Identify which cell holds the provided text, then report its [x, y] central coordinate. 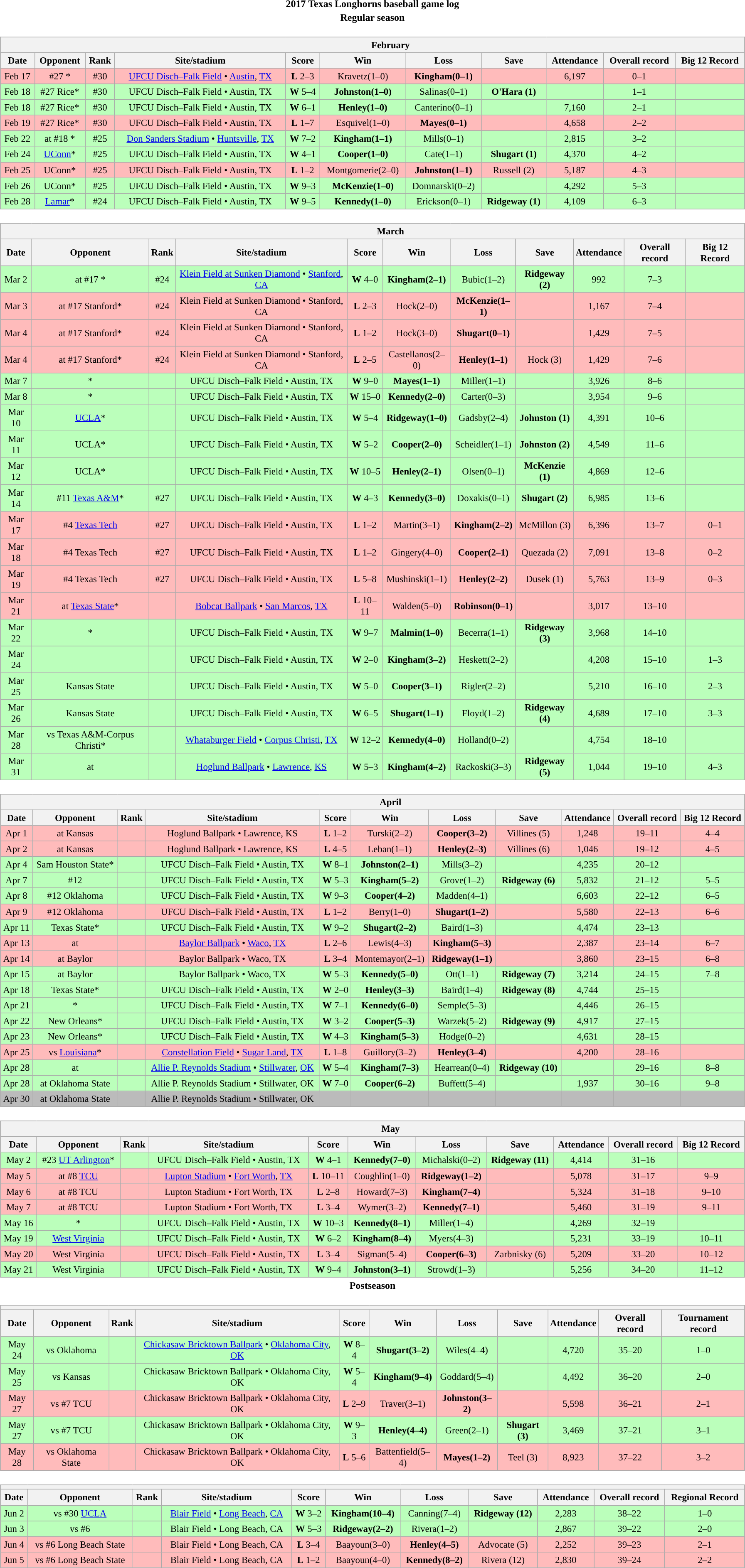
36–20 [630, 1377]
Kennedy(8–1) [382, 1223]
Henley(4–4) [402, 1431]
4–5 [713, 849]
34–20 [644, 1270]
26–15 [647, 1005]
Shugart(1–2) [462, 912]
22–13 [647, 912]
5–5 [713, 880]
5,231 [581, 1238]
Ridgeway (8) [529, 990]
Feb 25 [17, 170]
W 6–1 [303, 108]
Shugart(1–1) [417, 713]
Hock(2–0) [417, 306]
Green(2–1) [467, 1431]
Kennedy(8–2) [434, 1560]
Mayes(1–2) [467, 1457]
3,860 [587, 958]
Michalski(0–2) [451, 1160]
Wiles(4–4) [467, 1350]
33–19 [644, 1238]
10–11 [711, 1238]
Apr 8 [17, 896]
Hearrean(0–4) [462, 1068]
Kennedy(4–0) [417, 740]
vs Kansas [72, 1377]
17–10 [654, 713]
Castellanos(2–0) [417, 360]
Cooper(1–0) [363, 154]
Martin(3–1) [417, 525]
4,446 [587, 1005]
4,414 [581, 1160]
20–12 [647, 865]
29–16 [647, 1068]
Advocate (5) [503, 1544]
4,235 [587, 865]
Russell (2) [514, 170]
Montemayor(2–1) [390, 958]
Leban(1–1) [390, 849]
Hock(3–0) [417, 333]
Apr 15 [17, 974]
Mar 12 [16, 471]
Henley(3–4) [462, 1052]
31–17 [644, 1176]
W 9–4 [328, 1270]
5,580 [587, 912]
Mar 21 [16, 606]
1,167 [599, 306]
4,269 [581, 1223]
Domnarski(0–2) [443, 186]
Kingham(4–2) [417, 767]
W 6–2 [328, 1238]
4–2 [639, 154]
25–15 [647, 990]
15–10 [654, 659]
Rigler(2–2) [483, 686]
0–3 [715, 579]
7–6 [654, 360]
Tournament record [703, 1323]
Battenfield(5–4) [402, 1457]
12–6 [654, 471]
39–22 [629, 1529]
Apr 22 [17, 1021]
Mar 24 [16, 659]
Kennedy(7–0) [382, 1160]
Quezada (2) [545, 552]
May 6 [19, 1192]
Bubic(1–2) [483, 279]
W 9–5 [303, 201]
Sam Houston State* [75, 865]
1–3 [715, 659]
May 24 [17, 1350]
37–21 [630, 1431]
Constellation Field • Sugar Land, TX [233, 1052]
Mar 26 [16, 713]
23–13 [647, 927]
4,492 [573, 1377]
Cate(1–1) [443, 154]
#12 [75, 880]
Montgomerie(2–0) [363, 170]
May 19 [19, 1238]
2,387 [587, 943]
at #17 * [91, 279]
Shugart(0–1) [483, 333]
Mar 2 [16, 279]
Gadsby(2–4) [483, 418]
8–8 [713, 1068]
31–18 [644, 1192]
10–12 [711, 1254]
McKenzie(1–1) [483, 306]
L 1–7 [303, 123]
Apr 2 [17, 849]
3,954 [599, 396]
5,209 [581, 1254]
8–6 [654, 381]
5,598 [573, 1403]
W 9–2 [335, 927]
Apr 7 [17, 880]
Kennedy(6–0) [390, 1005]
Kingham(10–4) [363, 1513]
Scheidler(1–1) [483, 445]
Shugart (2) [545, 499]
2,283 [565, 1513]
Johnston(3–1) [382, 1270]
28–15 [647, 1037]
Mar 17 [16, 525]
Henley(3–3) [390, 990]
3–1 [703, 1431]
Mills(3–2) [462, 865]
Whataburger Field • Corpus Christi, TX [261, 740]
22–12 [647, 896]
1,046 [587, 849]
Sigman(5–4) [382, 1254]
vs Oklahoma State [72, 1457]
7–4 [654, 306]
Ridgeway (6) [529, 880]
Apr 21 [17, 1005]
Myers(4–3) [451, 1238]
May 28 [17, 1457]
Henley(2–3) [462, 849]
Mar 18 [16, 552]
19–10 [654, 767]
May 5 [19, 1176]
4,744 [587, 990]
992 [599, 279]
Regional Record [705, 1497]
Esquivel(1–0) [363, 123]
9–6 [654, 396]
Cooper(6–3) [451, 1254]
February [372, 45]
Grove(1–2) [462, 880]
6,985 [599, 499]
4,109 [575, 201]
Apr 23 [17, 1037]
Kennedy(5–0) [390, 974]
Dusek (1) [545, 579]
Ridgeway (1) [514, 201]
Feb 24 [17, 154]
Hock (3) [545, 360]
4,391 [599, 418]
Apr 4 [17, 865]
11–12 [711, 1270]
24–15 [647, 974]
W 15–0 [365, 396]
Semple(5–3) [462, 1005]
Cooper(2–0) [417, 445]
5,187 [575, 170]
Johnston (1) [545, 418]
May 2 [19, 1160]
Ridgeway(1–2) [451, 1176]
Henley(1–1) [483, 360]
4,208 [599, 659]
#23 UT Arlington* [78, 1160]
Mar 3 [16, 306]
W 4–0 [365, 279]
4,869 [599, 471]
Hodge(0–2) [462, 1037]
16–10 [654, 686]
W 9–0 [365, 381]
6–7 [713, 943]
38–22 [629, 1513]
4,370 [575, 154]
Mushinski(1–1) [417, 579]
L 5–8 [365, 579]
13–8 [654, 552]
Kingham(7–4) [451, 1192]
Kingham(5–2) [390, 880]
Henley(4–5) [434, 1544]
Goddard(5–4) [467, 1377]
6,197 [575, 76]
Salinas(0–1) [443, 92]
37–22 [630, 1457]
Villines (6) [529, 849]
W 6–5 [365, 713]
McKenzie (1) [545, 471]
3–3 [715, 713]
W 8–4 [354, 1350]
Baayoun(3–0) [363, 1544]
4,917 [587, 1021]
9–11 [711, 1207]
Ridgeway (7) [529, 974]
W 10–5 [365, 471]
Olsen(0–1) [483, 471]
Erickson(0–1) [443, 201]
#11 Texas A&M* [91, 499]
13–6 [654, 499]
Apr 25 [17, 1052]
Baayoun(4–0) [363, 1560]
4,720 [573, 1350]
13–7 [654, 525]
1–1 [639, 92]
Shugart(2–2) [390, 927]
5,324 [581, 1192]
Mar 28 [16, 740]
3,469 [573, 1431]
33–20 [644, 1254]
7,160 [575, 108]
8,923 [573, 1457]
Ridgeway(2–2) [363, 1529]
Feb 22 [17, 139]
Kennedy(3–0) [417, 499]
Cooper(3–1) [417, 686]
W 10–3 [328, 1223]
Berry(1–0) [390, 912]
Johnston(1–0) [363, 92]
Mar 31 [16, 767]
O'Hara (1) [514, 92]
5,832 [587, 880]
3,214 [587, 974]
Traver(3–1) [402, 1403]
Ridgeway (4) [545, 713]
Walden(5–0) [417, 606]
19–11 [647, 833]
5,460 [581, 1207]
4,200 [587, 1052]
5,210 [599, 686]
McMillon (3) [545, 525]
Kingham(7–3) [390, 1068]
31–16 [644, 1160]
31–19 [644, 1207]
0–2 [715, 552]
Apr 18 [17, 990]
36–21 [630, 1403]
3,017 [599, 606]
Floyd(1–2) [483, 713]
Ridgeway (12) [503, 1513]
Kennedy(7–1) [451, 1207]
19–12 [647, 849]
May 7 [19, 1207]
Ridgeway(1–1) [462, 958]
Ott(1–1) [462, 974]
Apr 9 [17, 912]
10–6 [654, 418]
Feb 17 [17, 76]
Henley(1–0) [363, 108]
Cooper(2–1) [483, 552]
Canterino(0–1) [443, 108]
Zarbnisky (6) [520, 1254]
6–8 [713, 958]
L 4–5 [335, 849]
vs #30 UCLA [80, 1513]
4,689 [599, 713]
Mar 10 [16, 418]
Ridgeway (9) [529, 1021]
Rivera(1–2) [434, 1529]
Kingham(3–2) [417, 659]
Kingham(9–4) [402, 1377]
Johnston (2) [545, 445]
5–3 [639, 186]
Becerra(1–1) [483, 632]
2–3 [715, 686]
35–20 [630, 1350]
Kingham(2–1) [417, 279]
W 7–1 [335, 1005]
Jun 5 [14, 1560]
Guillory(3–2) [390, 1052]
30–16 [647, 1084]
Miller(1–4) [451, 1223]
Shugart (3) [523, 1431]
Rackoski(3–3) [483, 767]
4,658 [575, 123]
W 12–2 [365, 740]
Kingham(0–1) [443, 76]
Ridgeway (5) [545, 767]
9–10 [711, 1192]
Feb 28 [17, 201]
at #18 * [60, 139]
23–15 [647, 958]
McKenzie(1–0) [363, 186]
W 5–0 [365, 686]
Apr 13 [17, 943]
May 21 [19, 1270]
May 25 [17, 1377]
4,754 [599, 740]
Apr 1 [17, 833]
Rivera (12) [503, 1560]
28–16 [647, 1052]
Mar 7 [16, 381]
18–10 [654, 740]
2,867 [565, 1529]
13–10 [654, 606]
Baird(1–4) [462, 990]
7–5 [654, 333]
4–4 [713, 833]
Cooper(3–2) [462, 833]
Johnston(3–2) [467, 1403]
1,937 [587, 1084]
3,926 [599, 381]
Warzek(5–2) [462, 1021]
vs Oklahoma [72, 1350]
Johnston(2–1) [390, 865]
Buffett(5–4) [462, 1084]
Mayes(0–1) [443, 123]
Jun 2 [14, 1513]
Doxakis(0–1) [483, 499]
Kingham(2–2) [483, 525]
Wymer(3–2) [382, 1207]
4,474 [587, 927]
#27 * [60, 76]
1,248 [587, 833]
L 1–8 [335, 1052]
L 2–6 [335, 943]
Lewis(4–3) [390, 943]
at Texas State* [91, 606]
vs #6 [80, 1529]
Ridgeway (2) [545, 279]
23–14 [647, 943]
Cooper(5–3) [390, 1021]
Heskett(2–2) [483, 659]
6–6 [713, 912]
5,763 [599, 579]
Ridgeway (10) [529, 1068]
L 2–8 [328, 1192]
vs Texas A&M-Corpus Christi* [91, 740]
Turski(2–2) [390, 833]
Malmin(1–0) [417, 632]
Miller(1–1) [483, 381]
Mar 25 [16, 686]
Kennedy(2–0) [417, 396]
Mills(0–1) [443, 139]
Mar 14 [16, 499]
Henley(2–1) [417, 471]
W 7–2 [303, 139]
7–8 [713, 974]
Holland(0–2) [483, 740]
Jun 4 [14, 1544]
Ridgeway (3) [545, 632]
May 20 [19, 1254]
Mayes(1–1) [417, 381]
2,252 [565, 1544]
9–9 [711, 1176]
W 5–2 [365, 445]
Feb 19 [17, 123]
4,292 [575, 186]
Shugart(3–2) [402, 1350]
9–8 [713, 1084]
Baird(1–3) [462, 927]
39–23 [629, 1544]
Canning(7–4) [434, 1513]
Don Sanders Stadium • Huntsville, TX [200, 139]
Madden(4–1) [462, 896]
Mar 11 [16, 445]
3,968 [599, 632]
May [372, 1129]
Kingham(8–4) [382, 1238]
W 7–0 [335, 1084]
Villines (5) [529, 833]
5,256 [581, 1270]
Cooper(6–2) [390, 1084]
May 16 [19, 1223]
Cooper(4–2) [390, 896]
7–3 [654, 279]
14–10 [654, 632]
6,396 [599, 525]
7,091 [599, 552]
Kravetz(1–0) [363, 76]
5,078 [581, 1176]
4,631 [587, 1037]
Feb 26 [17, 186]
Lamar* [60, 201]
27–15 [647, 1021]
L 5–6 [354, 1457]
Mar 8 [16, 396]
Ridgeway (11) [520, 1160]
39–24 [629, 1560]
vs Louisiana* [75, 1052]
Kennedy(1–0) [363, 201]
13–9 [654, 579]
Gingery(4–0) [417, 552]
Henley(2–2) [483, 579]
6–3 [639, 201]
Strowd(1–3) [451, 1270]
1,044 [599, 767]
4,549 [599, 445]
Howard(7–3) [382, 1192]
11–6 [654, 445]
Mar 22 [16, 632]
Bobcat Ballpark • San Marcos, TX [261, 606]
Apr 11 [17, 927]
L 2–5 [365, 360]
W 8–1 [335, 865]
2,815 [575, 139]
32–19 [644, 1223]
Johnston(1–1) [443, 170]
Apr 14 [17, 958]
6–5 [713, 896]
W 9–7 [365, 632]
Teel (3) [523, 1457]
Jun 3 [14, 1529]
April [372, 802]
Mar 19 [16, 579]
Coughlin(1–0) [382, 1176]
Apr 30 [17, 1099]
21–12 [647, 880]
March [372, 231]
Robinson(0–1) [483, 606]
Ridgeway(1–0) [417, 418]
Carter(0–3) [483, 396]
Shugart (1) [514, 154]
6,603 [587, 896]
2,830 [565, 1560]
L 2–9 [354, 1403]
Kingham(1–1) [363, 139]
